Capture the cell that displays the provided text and extract its (x, y) central coordinate. 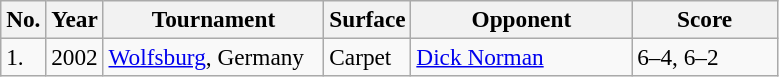
Surface (368, 19)
Opponent (522, 19)
Dick Norman (522, 57)
1. (24, 57)
Wolfsburg, Germany (214, 57)
2002 (74, 57)
Year (74, 19)
Tournament (214, 19)
6–4, 6–2 (705, 57)
Carpet (368, 57)
No. (24, 19)
Score (705, 19)
